Capture the cell that displays the provided text and extract its (X, Y) central coordinate. 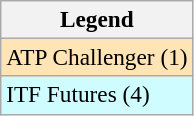
ITF Futures (4) (97, 95)
ATP Challenger (1) (97, 57)
Legend (97, 19)
